Capture the cell that displays the provided text and extract its (X, Y) central coordinate. 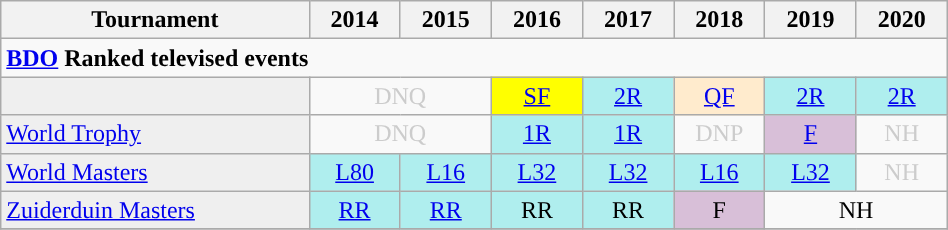
World Trophy (155, 134)
2014 (354, 20)
World Masters (155, 172)
BDO Ranked televised events (474, 58)
SF (536, 96)
L80 (354, 172)
2016 (536, 20)
2019 (810, 20)
2017 (628, 20)
2015 (446, 20)
2018 (720, 20)
Tournament (155, 20)
2020 (902, 20)
DNP (720, 134)
Zuiderduin Masters (155, 210)
QF (720, 96)
